For the text-containing cell, return its midpoint in (x, y) coordinate format. 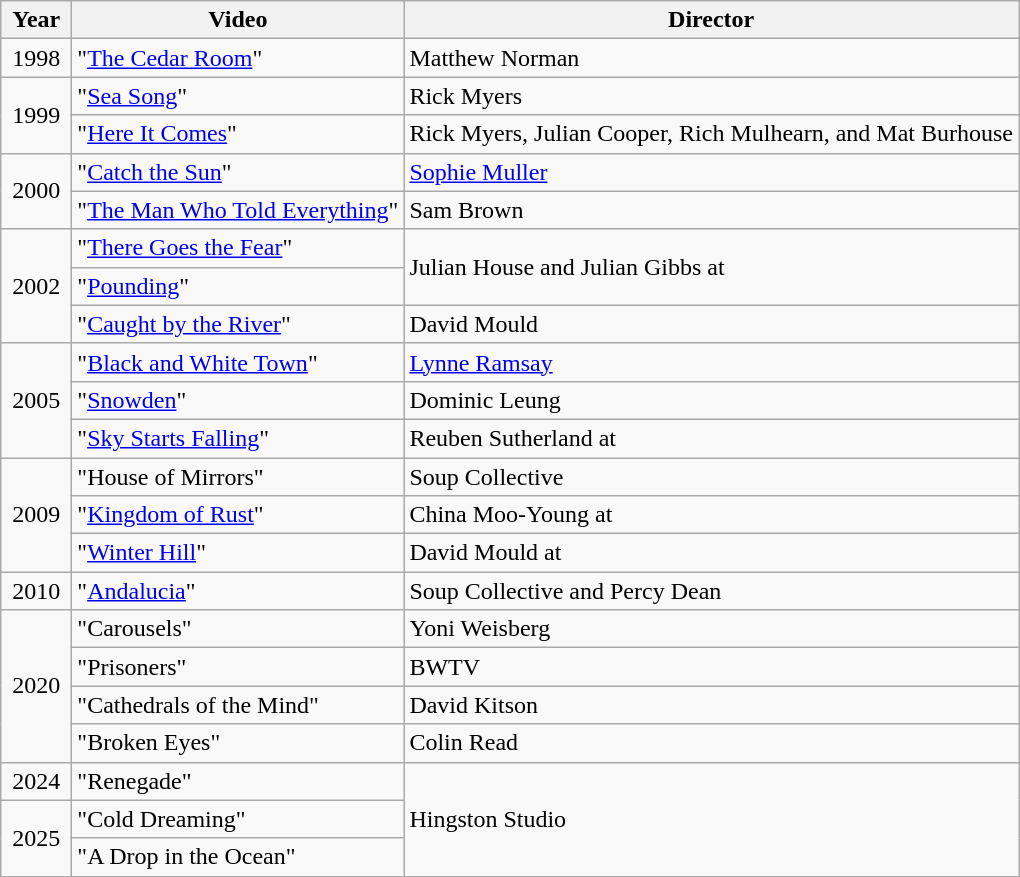
Colin Read (712, 743)
Soup Collective and Percy Dean (712, 591)
Lynne Ramsay (712, 362)
"Here It Comes" (238, 134)
"Cathedrals of the Mind" (238, 705)
"Caught by the River" (238, 324)
Yoni Weisberg (712, 629)
"There Goes the Fear" (238, 248)
"Broken Eyes" (238, 743)
Matthew Norman (712, 58)
"Carousels" (238, 629)
2002 (36, 286)
"Pounding" (238, 286)
"Andalucia" (238, 591)
2005 (36, 400)
Sam Brown (712, 210)
Year (36, 20)
"The Cedar Room" (238, 58)
"A Drop in the Ocean" (238, 857)
"Prisoners" (238, 667)
"The Man Who Told Everything" (238, 210)
Director (712, 20)
Julian House and Julian Gibbs at (712, 267)
"Cold Dreaming" (238, 819)
Soup Collective (712, 477)
David Kitson (712, 705)
1999 (36, 115)
"Kingdom of Rust" (238, 515)
Hingston Studio (712, 819)
"Sky Starts Falling" (238, 438)
Dominic Leung (712, 400)
David Mould (712, 324)
Reuben Sutherland at (712, 438)
David Mould at (712, 553)
"Black and White Town" (238, 362)
"House of Mirrors" (238, 477)
Video (238, 20)
2009 (36, 515)
Rick Myers (712, 96)
"Catch the Sun" (238, 172)
"Renegade" (238, 781)
China Moo-Young at (712, 515)
"Winter Hill" (238, 553)
"Snowden" (238, 400)
1998 (36, 58)
2010 (36, 591)
BWTV (712, 667)
"Sea Song" (238, 96)
2024 (36, 781)
Sophie Muller (712, 172)
2025 (36, 838)
2020 (36, 686)
Rick Myers, Julian Cooper, Rich Mulhearn, and Mat Burhouse (712, 134)
2000 (36, 191)
